Return (X, Y) of the center of cell containing provided text 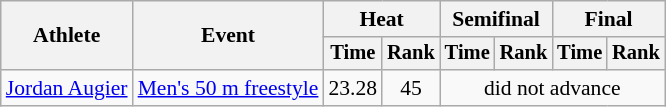
Final (608, 19)
Men's 50 m freestyle (228, 88)
did not advance (552, 88)
23.28 (352, 88)
Jordan Augier (67, 88)
Semifinal (496, 19)
Athlete (67, 36)
Event (228, 36)
Heat (381, 19)
45 (411, 88)
